Detect which cell encompasses the target text, then output its [x, y] center coordinate. 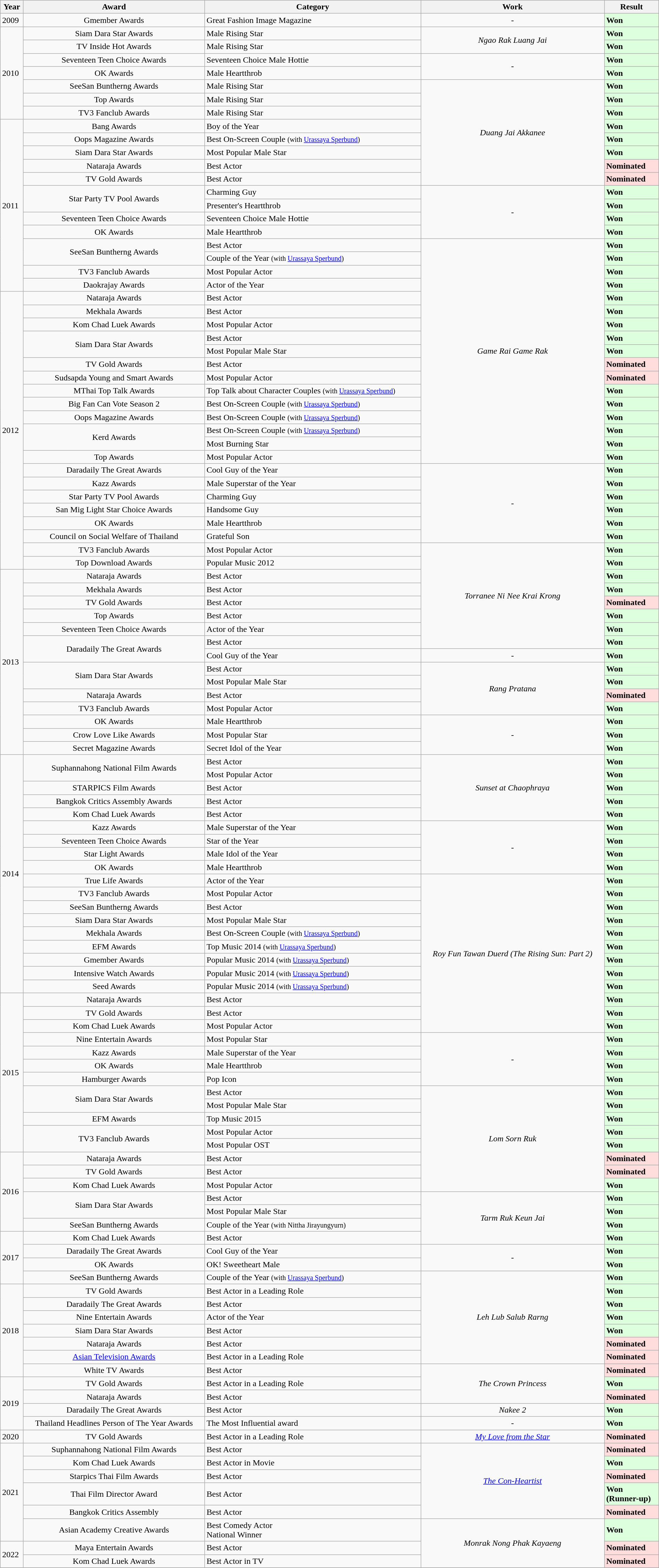
Leh Lub Salub Rarng [512, 1317]
Tarm Ruk Keun Jai [512, 1218]
Monrak Nong Phak Kayaeng [512, 1543]
Popular Music 2012 [313, 563]
Crow Love Like Awards [114, 735]
Asian Television Awards [114, 1357]
Won (Runner-up) [632, 1494]
2009 [12, 20]
Top Music 2015 [313, 1119]
Most Burning Star [313, 444]
Daokrajay Awards [114, 285]
Asian Academy Creative Awards [114, 1530]
2020 [12, 1437]
2012 [12, 431]
Work [512, 7]
OK! Sweetheart Male [313, 1264]
Secret Magazine Awards [114, 748]
Intensive Watch Awards [114, 973]
Couple of the Year (with Nittha Jirayungyurn) [313, 1224]
2021 [12, 1492]
2016 [12, 1191]
2010 [12, 73]
STARPICS Film Awards [114, 788]
The Most Influential award [313, 1423]
Maya Entertain Awards [114, 1548]
Handsome Guy [313, 510]
Council on Social Welfare of Thailand [114, 536]
Lom Sorn Ruk [512, 1139]
Roy Fun Tawan Duerd (The Rising Sun: Part 2) [512, 954]
San Mig Light Star Choice Awards [114, 510]
Seed Awards [114, 986]
The Con-Heartist [512, 1481]
Best Comedy Actor National Winner [313, 1530]
Duang Jai Akkanee [512, 132]
Year [12, 7]
Nakee 2 [512, 1410]
Thailand Headlines Person of The Year Awards [114, 1423]
Top Download Awards [114, 563]
Bangkok Critics Assembly [114, 1512]
Male Idol of the Year [313, 854]
Grateful Son [313, 536]
2022 [12, 1554]
Top Music 2014 (with Urassaya Sperbund) [313, 947]
Thai Film Director Award [114, 1494]
Great Fashion Image Magazine [313, 20]
Ngao Rak Luang Jai [512, 40]
Sudsapda Young and Smart Awards [114, 377]
Boy of the Year [313, 126]
2011 [12, 205]
Kerd Awards [114, 437]
White TV Awards [114, 1370]
2014 [12, 874]
Starpics Thai Film Awards [114, 1476]
Result [632, 7]
Bang Awards [114, 126]
2019 [12, 1403]
Award [114, 7]
Secret Idol of the Year [313, 748]
Top Talk about Character Couples (with Urassaya Sperbund) [313, 391]
Sunset at Chaophraya [512, 788]
True Life Awards [114, 881]
The Crown Princess [512, 1383]
2018 [12, 1330]
2017 [12, 1258]
Big Fan Can Vote Season 2 [114, 404]
Rang Pratana [512, 689]
TV Inside Hot Awards [114, 47]
Category [313, 7]
Most Popular OST [313, 1145]
Hamburger Awards [114, 1079]
2015 [12, 1072]
Game Rai Game Rak [512, 351]
Star Light Awards [114, 854]
Bangkok Critics Assembly Awards [114, 801]
Pop Icon [313, 1079]
Presenter's Heartthrob [313, 206]
Star of the Year [313, 841]
Best Actor in Movie [313, 1463]
2013 [12, 662]
Best Actor in TV [313, 1561]
My Love from the Star [512, 1437]
MThai Top Talk Awards [114, 391]
Torranee Ni Nee Krai Krong [512, 596]
